Output the (X, Y) coordinate of the center of the cell containing the given text.  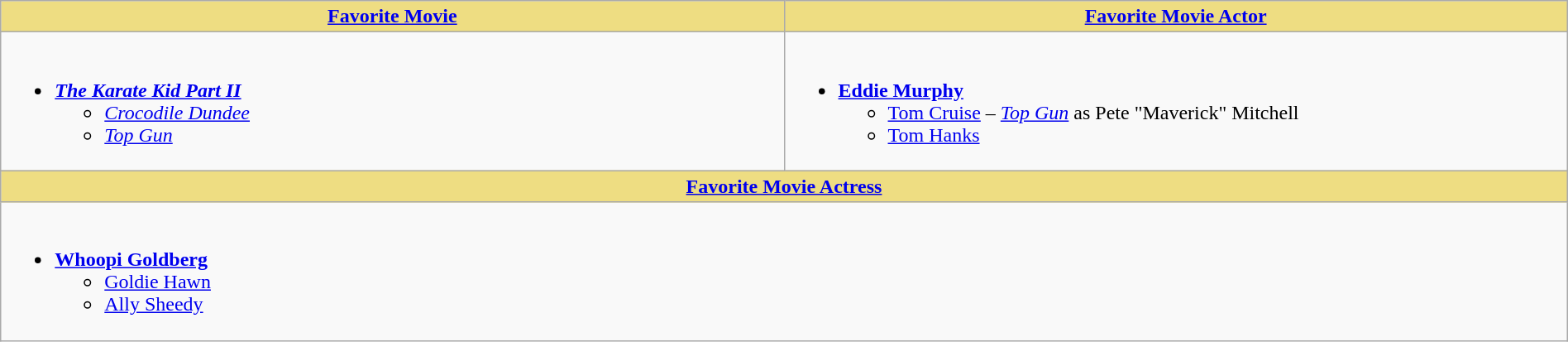
Favorite Movie (392, 17)
Favorite Movie Actor (1176, 17)
The Karate Kid Part IICrocodile DundeeTop Gun (392, 101)
Favorite Movie Actress (784, 186)
Eddie MurphyTom Cruise – Top Gun as Pete "Maverick" MitchellTom Hanks (1176, 101)
Whoopi GoldbergGoldie HawnAlly Sheedy (784, 272)
